From the cell containing the given text, extract its center point as [x, y] coordinate. 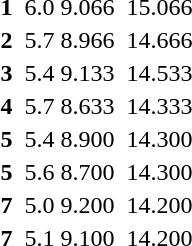
9.200 [88, 205]
8.633 [88, 106]
8.900 [88, 139]
5.6 [40, 172]
8.966 [88, 40]
8.700 [88, 172]
5.0 [40, 205]
9.133 [88, 73]
